Find where the given text appears and provide that cell's center as (X, Y) coordinate. 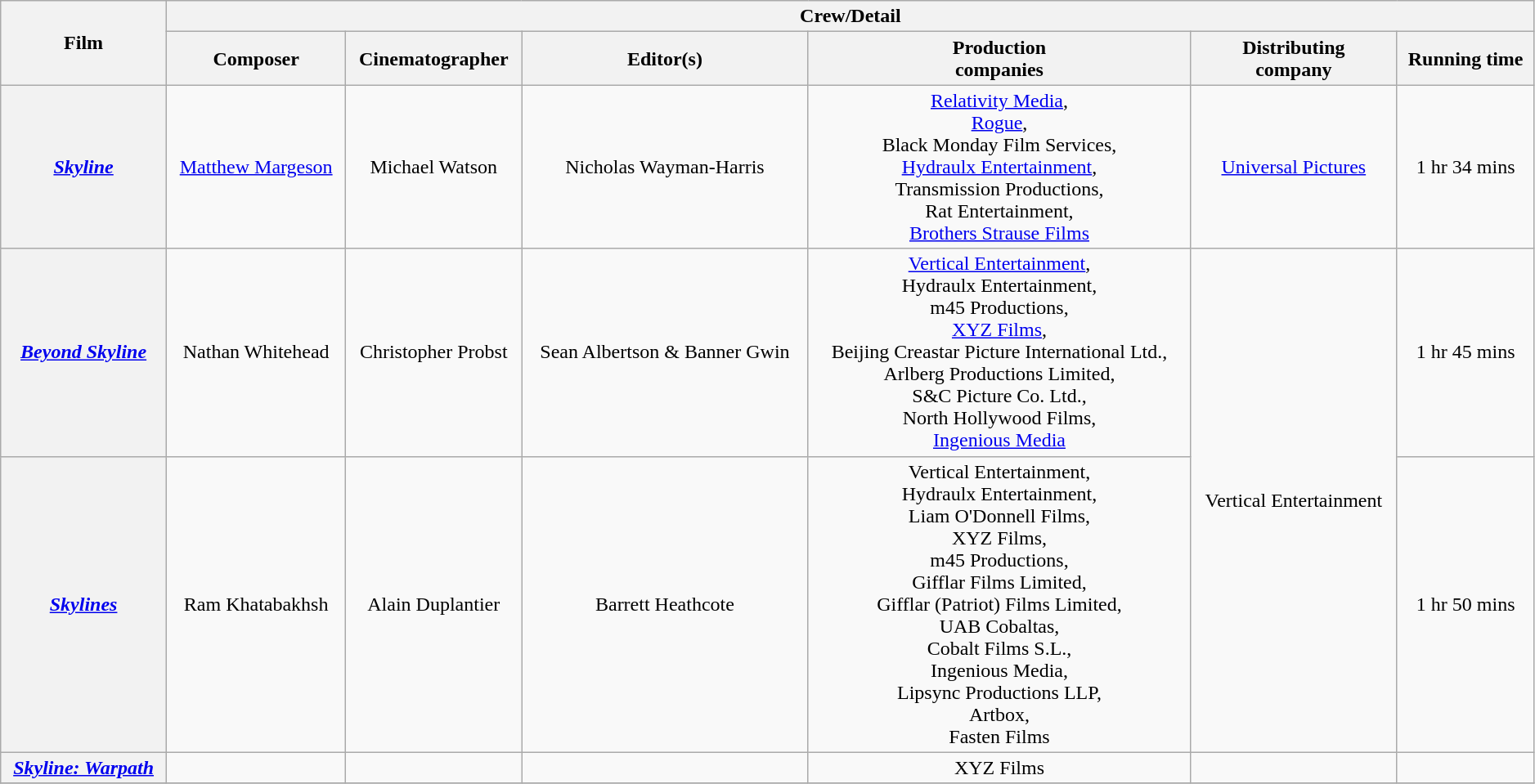
1 hr 45 mins (1465, 352)
Relativity Media, Rogue, Black Monday Film Services, Hydraulx Entertainment, Transmission Productions, Rat Entertainment, Brothers Strause Films (999, 167)
Beyond Skyline (83, 352)
Universal Pictures (1294, 167)
Skyline: Warpath (83, 768)
Distributing company (1294, 59)
Film (83, 43)
1 hr 50 mins (1465, 604)
Skylines (83, 604)
Nicholas Wayman-Harris (666, 167)
Vertical Entertainment (1294, 500)
Michael Watson (433, 167)
Matthew Margeson (255, 167)
Skyline (83, 167)
Nathan Whitehead (255, 352)
Alain Duplantier (433, 604)
Composer (255, 59)
1 hr 34 mins (1465, 167)
Christopher Probst (433, 352)
Cinematographer (433, 59)
Sean Albertson & Banner Gwin (666, 352)
Barrett Heathcote (666, 604)
Crew/Detail (851, 16)
XYZ Films (999, 768)
Production companies (999, 59)
Running time (1465, 59)
Ram Khatabakhsh (255, 604)
Editor(s) (666, 59)
